For the text-containing cell, return its midpoint in (X, Y) coordinate format. 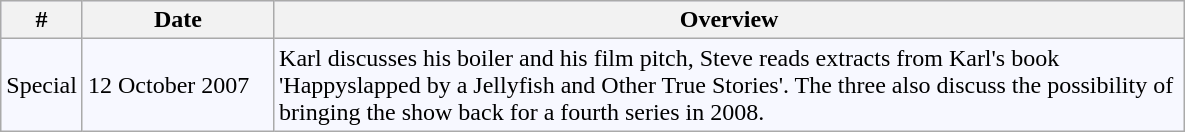
Overview (730, 20)
Date (178, 20)
12 October 2007 (178, 85)
# (42, 20)
Special (42, 85)
